Output the [X, Y] coordinate of the center of the cell containing the given text.  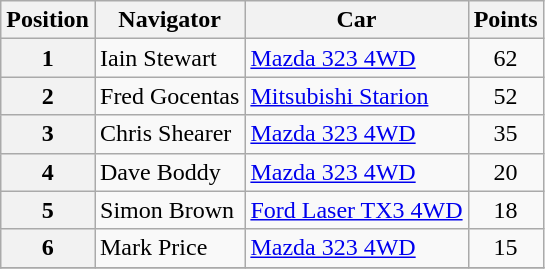
18 [506, 210]
Car [356, 20]
Mitsubishi Starion [356, 96]
20 [506, 172]
1 [48, 58]
5 [48, 210]
15 [506, 248]
Points [506, 20]
6 [48, 248]
Mark Price [169, 248]
Iain Stewart [169, 58]
4 [48, 172]
Navigator [169, 20]
Simon Brown [169, 210]
35 [506, 134]
Ford Laser TX3 4WD [356, 210]
Chris Shearer [169, 134]
62 [506, 58]
Dave Boddy [169, 172]
3 [48, 134]
Fred Gocentas [169, 96]
52 [506, 96]
Position [48, 20]
2 [48, 96]
